Determine the (x, y) coordinate at the center of the cell enclosing the given text.  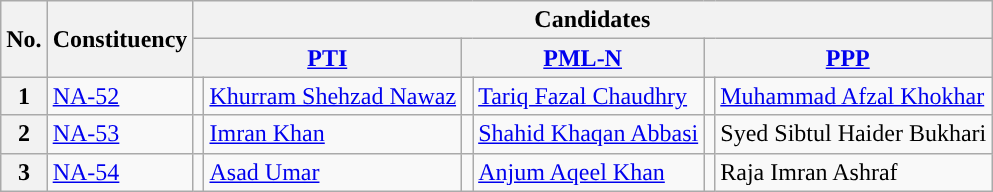
Imran Khan (333, 134)
Asad Umar (333, 172)
2 (24, 134)
NA-52 (120, 96)
PTI (328, 58)
Candidates (592, 20)
NA-53 (120, 134)
Tariq Fazal Chaudhry (588, 96)
3 (24, 172)
No. (24, 39)
1 (24, 96)
Shahid Khaqan Abbasi (588, 134)
PPP (848, 58)
NA-54 (120, 172)
Anjum Aqeel Khan (588, 172)
Constituency (120, 39)
Raja Imran Ashraf (854, 172)
Muhammad Afzal Khokhar (854, 96)
Khurram Shehzad Nawaz (333, 96)
PML-N (583, 58)
Syed Sibtul Haider Bukhari (854, 134)
